Scan for the cell matching the given text and deliver its [X, Y] coordinate at center. 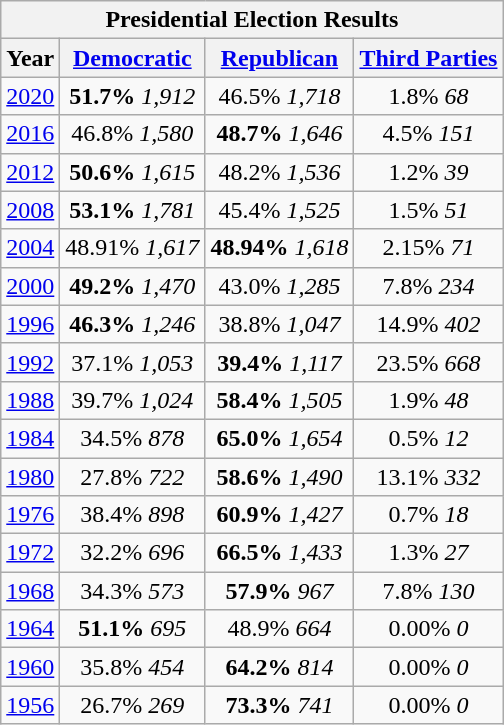
Year [30, 58]
1968 [30, 591]
51.7% 1,912 [132, 96]
2004 [30, 248]
32.2% 696 [132, 553]
48.9% 664 [280, 629]
1980 [30, 477]
48.7% 1,646 [280, 134]
7.8% 234 [428, 286]
26.7% 269 [132, 705]
0.5% 12 [428, 438]
53.1% 1,781 [132, 210]
2.15% 71 [428, 248]
39.4% 1,117 [280, 362]
1988 [30, 400]
57.9% 967 [280, 591]
14.9% 402 [428, 324]
60.9% 1,427 [280, 515]
48.94% 1,618 [280, 248]
43.0% 1,285 [280, 286]
1.3% 27 [428, 553]
66.5% 1,433 [280, 553]
1.2% 39 [428, 172]
37.1% 1,053 [132, 362]
1976 [30, 515]
49.2% 1,470 [132, 286]
73.3% 741 [280, 705]
46.3% 1,246 [132, 324]
2008 [30, 210]
23.5% 668 [428, 362]
65.0% 1,654 [280, 438]
2012 [30, 172]
4.5% 151 [428, 134]
64.2% 814 [280, 667]
48.91% 1,617 [132, 248]
0.7% 18 [428, 515]
35.8% 454 [132, 667]
58.6% 1,490 [280, 477]
46.5% 1,718 [280, 96]
34.5% 878 [132, 438]
1960 [30, 667]
1996 [30, 324]
1.8% 68 [428, 96]
Republican [280, 58]
2020 [30, 96]
7.8% 130 [428, 591]
27.8% 722 [132, 477]
1.9% 48 [428, 400]
1.5% 51 [428, 210]
13.1% 332 [428, 477]
38.8% 1,047 [280, 324]
58.4% 1,505 [280, 400]
48.2% 1,536 [280, 172]
51.1% 695 [132, 629]
39.7% 1,024 [132, 400]
1992 [30, 362]
Democratic [132, 58]
Presidential Election Results [252, 20]
45.4% 1,525 [280, 210]
Third Parties [428, 58]
50.6% 1,615 [132, 172]
1964 [30, 629]
1984 [30, 438]
1956 [30, 705]
34.3% 573 [132, 591]
2000 [30, 286]
2016 [30, 134]
38.4% 898 [132, 515]
1972 [30, 553]
46.8% 1,580 [132, 134]
